Locate the cell with the specified text and output its [x, y] center coordinate. 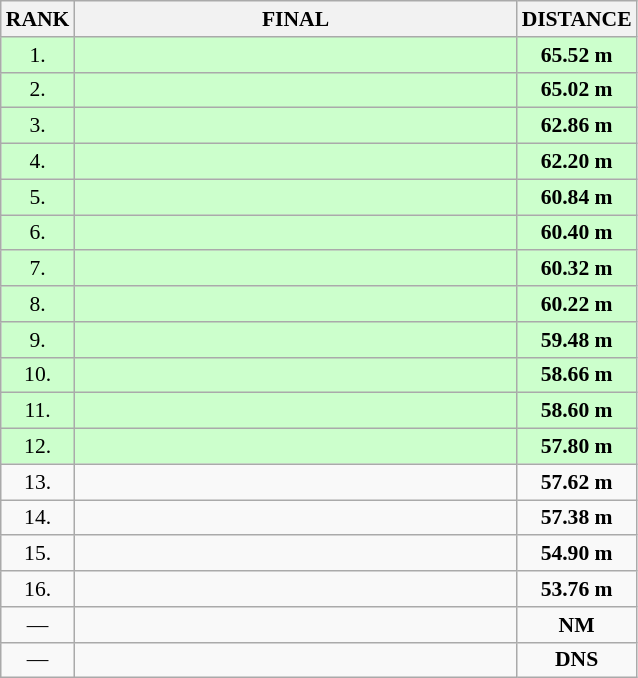
57.38 m [577, 518]
9. [38, 340]
1. [38, 55]
62.20 m [577, 162]
13. [38, 482]
60.84 m [577, 197]
6. [38, 233]
57.80 m [577, 447]
4. [38, 162]
62.86 m [577, 126]
53.76 m [577, 589]
7. [38, 269]
8. [38, 304]
60.22 m [577, 304]
58.66 m [577, 375]
16. [38, 589]
14. [38, 518]
15. [38, 554]
2. [38, 90]
RANK [38, 19]
DNS [577, 660]
DISTANCE [577, 19]
60.40 m [577, 233]
12. [38, 447]
58.60 m [577, 411]
59.48 m [577, 340]
NM [577, 625]
10. [38, 375]
54.90 m [577, 554]
65.02 m [577, 90]
65.52 m [577, 55]
11. [38, 411]
5. [38, 197]
57.62 m [577, 482]
60.32 m [577, 269]
FINAL [295, 19]
3. [38, 126]
